Search for the cell housing the specified text and yield its (X, Y) center coordinate. 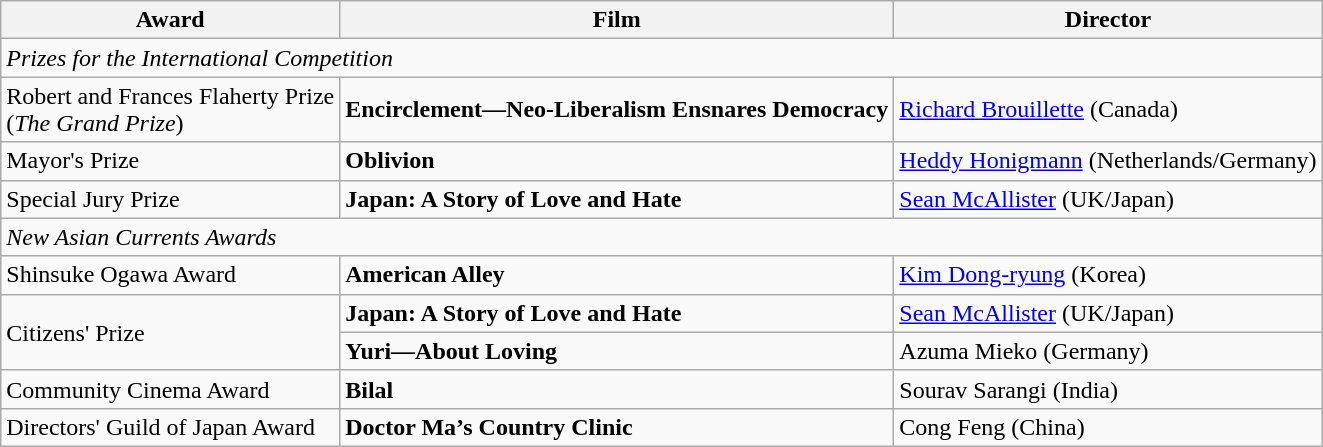
Sourav Sarangi (India) (1108, 389)
Directors' Guild of Japan Award (170, 427)
Richard Brouillette (Canada) (1108, 110)
Heddy Honigmann (Netherlands/Germany) (1108, 161)
Shinsuke Ogawa Award (170, 275)
Film (617, 20)
Bilal (617, 389)
Yuri—About Loving (617, 351)
Mayor's Prize (170, 161)
Award (170, 20)
Doctor Ma’s Country Clinic (617, 427)
Kim Dong-ryung (Korea) (1108, 275)
American Alley (617, 275)
Director (1108, 20)
New Asian Currents Awards (662, 237)
Special Jury Prize (170, 199)
Robert and Frances Flaherty Prize(The Grand Prize) (170, 110)
Citizens' Prize (170, 332)
Encirclement—Neo-Liberalism Ensnares Democracy (617, 110)
Community Cinema Award (170, 389)
Oblivion (617, 161)
Cong Feng (China) (1108, 427)
Azuma Mieko (Germany) (1108, 351)
Prizes for the International Competition (662, 58)
